Detect which cell encompasses the target text, then output its [X, Y] center coordinate. 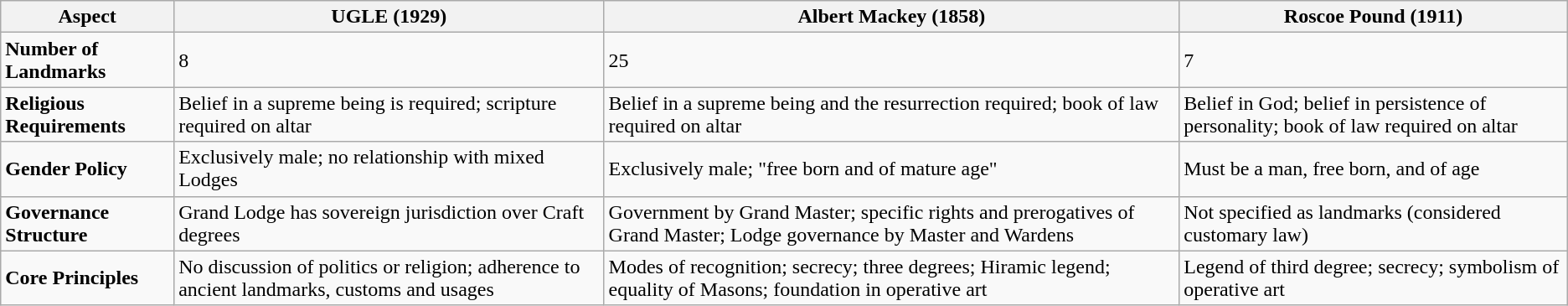
Belief in a supreme being is required; scripture required on altar [389, 114]
7 [1374, 60]
Albert Mackey (1858) [891, 17]
Gender Policy [87, 169]
Government by Grand Master; specific rights and prerogatives of Grand Master; Lodge governance by Master and Wardens [891, 223]
Aspect [87, 17]
Not specified as landmarks (considered customary law) [1374, 223]
Modes of recognition; secrecy; three degrees; Hiramic legend; equality of Masons; foundation in operative art [891, 278]
UGLE (1929) [389, 17]
Legend of third degree; secrecy; symbolism of operative art [1374, 278]
Core Principles [87, 278]
25 [891, 60]
Religious Requirements [87, 114]
Governance Structure [87, 223]
Exclusively male; "free born and of mature age" [891, 169]
Belief in a supreme being and the resurrection required; book of law required on altar [891, 114]
Grand Lodge has sovereign jurisdiction over Craft degrees [389, 223]
Must be a man, free born, and of age [1374, 169]
8 [389, 60]
Belief in God; belief in persistence of personality; book of law required on altar [1374, 114]
Roscoe Pound (1911) [1374, 17]
No discussion of politics or religion; adherence to ancient landmarks, customs and usages [389, 278]
Exclusively male; no relationship with mixed Lodges [389, 169]
Number of Landmarks [87, 60]
